Capture the cell that displays the provided text and extract its [X, Y] central coordinate. 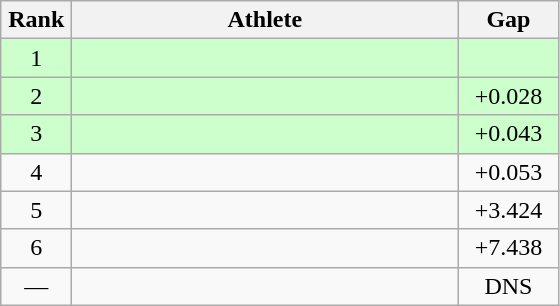
+0.043 [508, 134]
+0.053 [508, 172]
1 [36, 58]
+7.438 [508, 248]
+0.028 [508, 96]
3 [36, 134]
2 [36, 96]
DNS [508, 286]
+3.424 [508, 210]
Rank [36, 20]
Gap [508, 20]
6 [36, 248]
Athlete [265, 20]
4 [36, 172]
— [36, 286]
5 [36, 210]
